Determine the [x, y] coordinate at the center of the cell enclosing the given text.  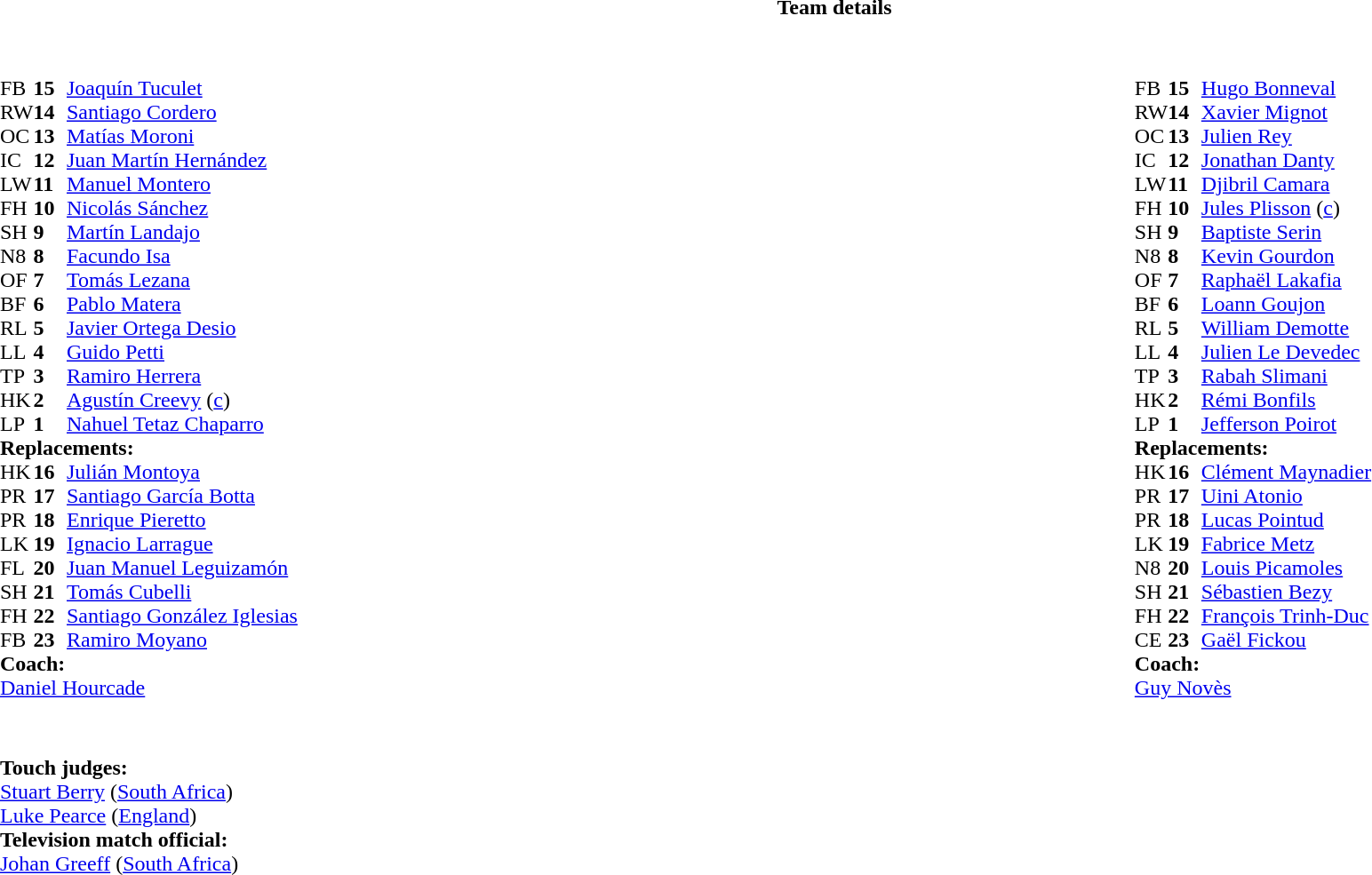
Sébastien Bezy [1287, 592]
Jonathan Danty [1287, 160]
Enrique Pieretto [182, 521]
Jules Plisson (c) [1287, 208]
Julien Rey [1287, 137]
Ramiro Herrera [182, 377]
Matías Moroni [182, 137]
Kevin Gourdon [1287, 256]
Juan Martín Hernández [182, 160]
Santiago García Botta [182, 496]
Nahuel Tetaz Chaparro [182, 425]
Nicolás Sánchez [182, 208]
Facundo Isa [182, 256]
Julien Le Devedec [1287, 352]
Guido Petti [182, 352]
Rabah Slimani [1287, 377]
Juan Manuel Leguizamón [182, 569]
Tomás Cubelli [182, 592]
Julián Montoya [182, 473]
Clément Maynadier [1287, 473]
Raphaël Lakafia [1287, 281]
Rémi Bonfils [1287, 400]
Lucas Pointud [1287, 521]
Guy Novès [1253, 688]
Baptiste Serin [1287, 233]
Djibril Camara [1287, 185]
Javier Ortega Desio [182, 329]
Tomás Lezana [182, 281]
Agustín Creevy (c) [182, 400]
CE [1152, 640]
FL [17, 569]
Manuel Montero [182, 185]
Ramiro Moyano [182, 640]
Uini Atonio [1287, 496]
Ignacio Larrague [182, 544]
Fabrice Metz [1287, 544]
Louis Picamoles [1287, 569]
Santiago González Iglesias [182, 616]
William Demotte [1287, 329]
Daniel Hourcade [149, 688]
Xavier Mignot [1287, 112]
Santiago Cordero [182, 112]
Loann Goujon [1287, 304]
Martín Landajo [182, 233]
Joaquín Tuculet [182, 89]
François Trinh-Duc [1287, 616]
Hugo Bonneval [1287, 89]
Pablo Matera [182, 304]
Gaël Fickou [1287, 640]
Jefferson Poirot [1287, 425]
